Return the [X, Y] coordinate for the center point of the cell that contains the specified text.  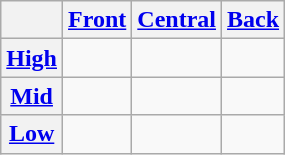
Central [177, 20]
High [32, 58]
Low [32, 134]
Back [254, 20]
Front [98, 20]
Mid [32, 96]
